From the cell containing the given text, extract its center point as [x, y] coordinate. 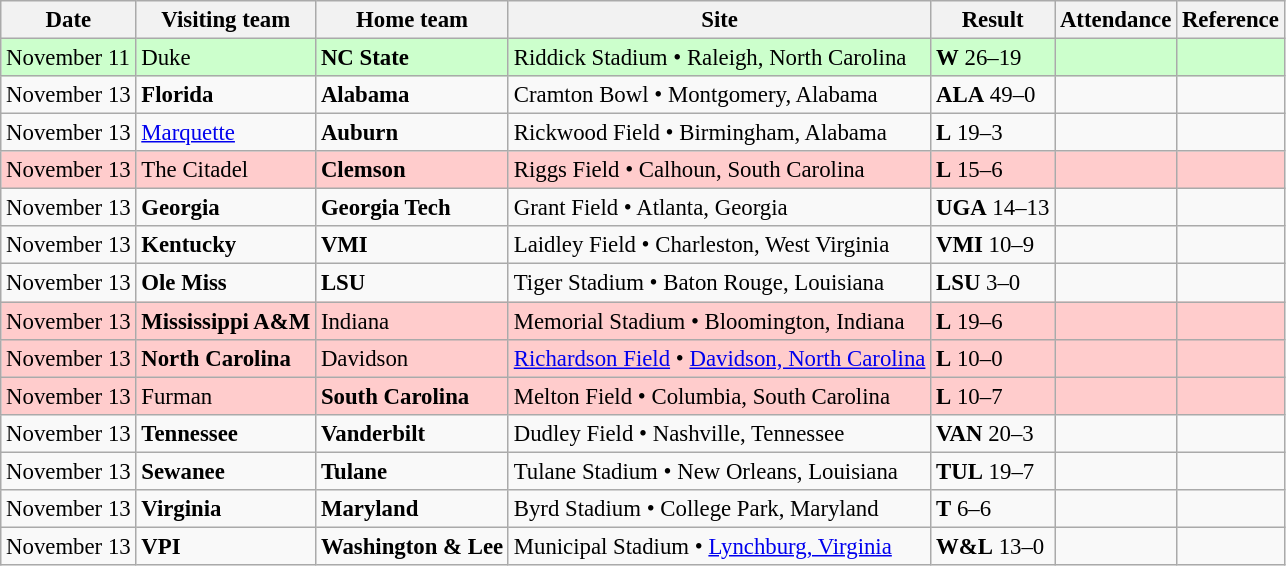
L 19–6 [993, 321]
Reference [1231, 20]
LSU [412, 283]
November 11 [68, 58]
Byrd Stadium • College Park, Maryland [719, 509]
Home team [412, 20]
Melton Field • Columbia, South Carolina [719, 396]
Riggs Field • Calhoun, South Carolina [719, 170]
Georgia Tech [412, 208]
Clemson [412, 170]
Tiger Stadium • Baton Rouge, Louisiana [719, 283]
Memorial Stadium • Bloomington, Indiana [719, 321]
Indiana [412, 321]
T 6–6 [993, 509]
VAN 20–3 [993, 433]
VMI [412, 245]
L 10–0 [993, 358]
Laidley Field • Charleston, West Virginia [719, 245]
The Citadel [226, 170]
W&L 13–0 [993, 546]
Cramton Bowl • Montgomery, Alabama [719, 95]
Mississippi A&M [226, 321]
Attendance [1116, 20]
Tennessee [226, 433]
LSU 3–0 [993, 283]
Date [68, 20]
L 15–6 [993, 170]
VMI 10–9 [993, 245]
TUL 19–7 [993, 471]
North Carolina [226, 358]
Visiting team [226, 20]
Municipal Stadium • Lynchburg, Virginia [719, 546]
Rickwood Field • Birmingham, Alabama [719, 133]
Washington & Lee [412, 546]
South Carolina [412, 396]
UGA 14–13 [993, 208]
Vanderbilt [412, 433]
Riddick Stadium • Raleigh, North Carolina [719, 58]
Grant Field • Atlanta, Georgia [719, 208]
Virginia [226, 509]
Auburn [412, 133]
Florida [226, 95]
Marquette [226, 133]
Ole Miss [226, 283]
Furman [226, 396]
Sewanee [226, 471]
Alabama [412, 95]
Tulane [412, 471]
Duke [226, 58]
NC State [412, 58]
Tulane Stadium • New Orleans, Louisiana [719, 471]
Maryland [412, 509]
Site [719, 20]
Richardson Field • Davidson, North Carolina [719, 358]
L 10–7 [993, 396]
Georgia [226, 208]
Dudley Field • Nashville, Tennessee [719, 433]
W 26–19 [993, 58]
Result [993, 20]
Davidson [412, 358]
L 19–3 [993, 133]
Kentucky [226, 245]
VPI [226, 546]
ALA 49–0 [993, 95]
